Capture the cell that displays the provided text and extract its (x, y) central coordinate. 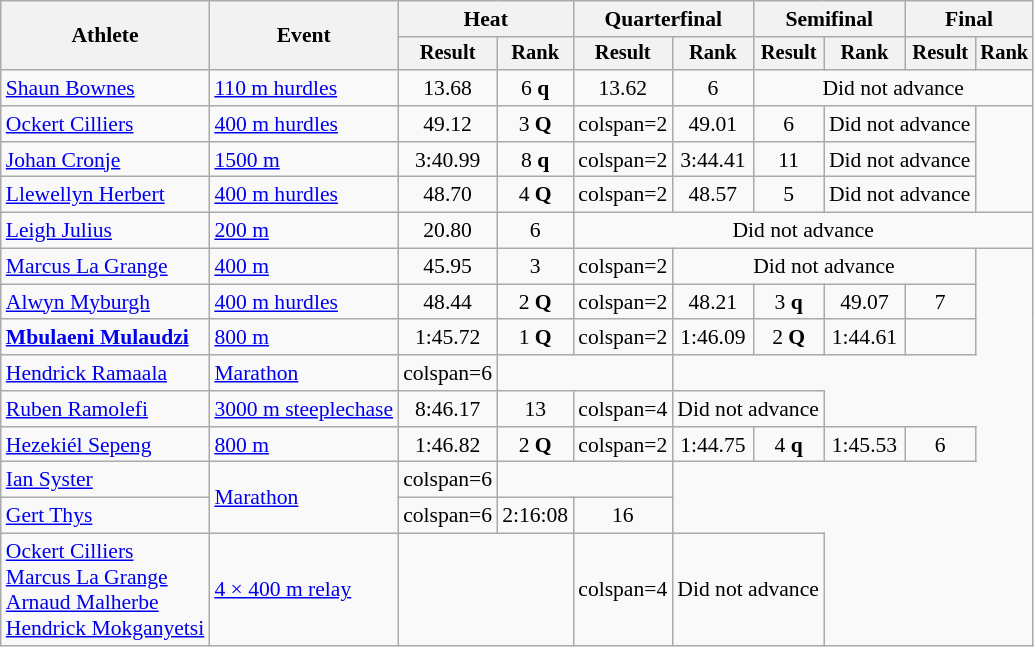
5 (788, 195)
1:44.75 (712, 445)
Hezekiél Sepeng (106, 445)
13 (535, 409)
3:44.41 (712, 160)
Mbulaeni Mulaudzi (106, 338)
Ockert Cilliers (106, 124)
3 (535, 267)
Alwyn Myburgh (106, 302)
Event (304, 36)
4 Q (535, 195)
4 × 400 m relay (304, 590)
49.07 (864, 302)
2:16:08 (535, 516)
Ruben Ramolefi (106, 409)
Hendrick Ramaala (106, 373)
400 m (304, 267)
Gert Thys (106, 516)
200 m (304, 231)
1:45.72 (448, 338)
1:46.82 (448, 445)
1:46.09 (712, 338)
8 q (535, 160)
13.68 (448, 88)
Llewellyn Herbert (106, 195)
Quarterfinal (663, 19)
1:44.61 (864, 338)
Athlete (106, 36)
Ockert CilliersMarcus La GrangeArnaud MalherbeHendrick Mokganyetsi (106, 590)
3:40.99 (448, 160)
1:45.53 (864, 445)
6 q (535, 88)
11 (788, 160)
Shaun Bownes (106, 88)
4 q (788, 445)
16 (622, 516)
110 m hurdles (304, 88)
Final (969, 19)
48.57 (712, 195)
48.44 (448, 302)
45.95 (448, 267)
7 (940, 302)
13.62 (622, 88)
3 q (788, 302)
48.70 (448, 195)
Semifinal (829, 19)
Ian Syster (106, 480)
49.12 (448, 124)
8:46.17 (448, 409)
3 Q (535, 124)
Leigh Julius (106, 231)
1 Q (535, 338)
20.80 (448, 231)
Heat (486, 19)
3000 m steeplechase (304, 409)
48.21 (712, 302)
1500 m (304, 160)
Marcus La Grange (106, 267)
Johan Cronje (106, 160)
49.01 (712, 124)
